Find where the given text appears and provide that cell's center as (X, Y) coordinate. 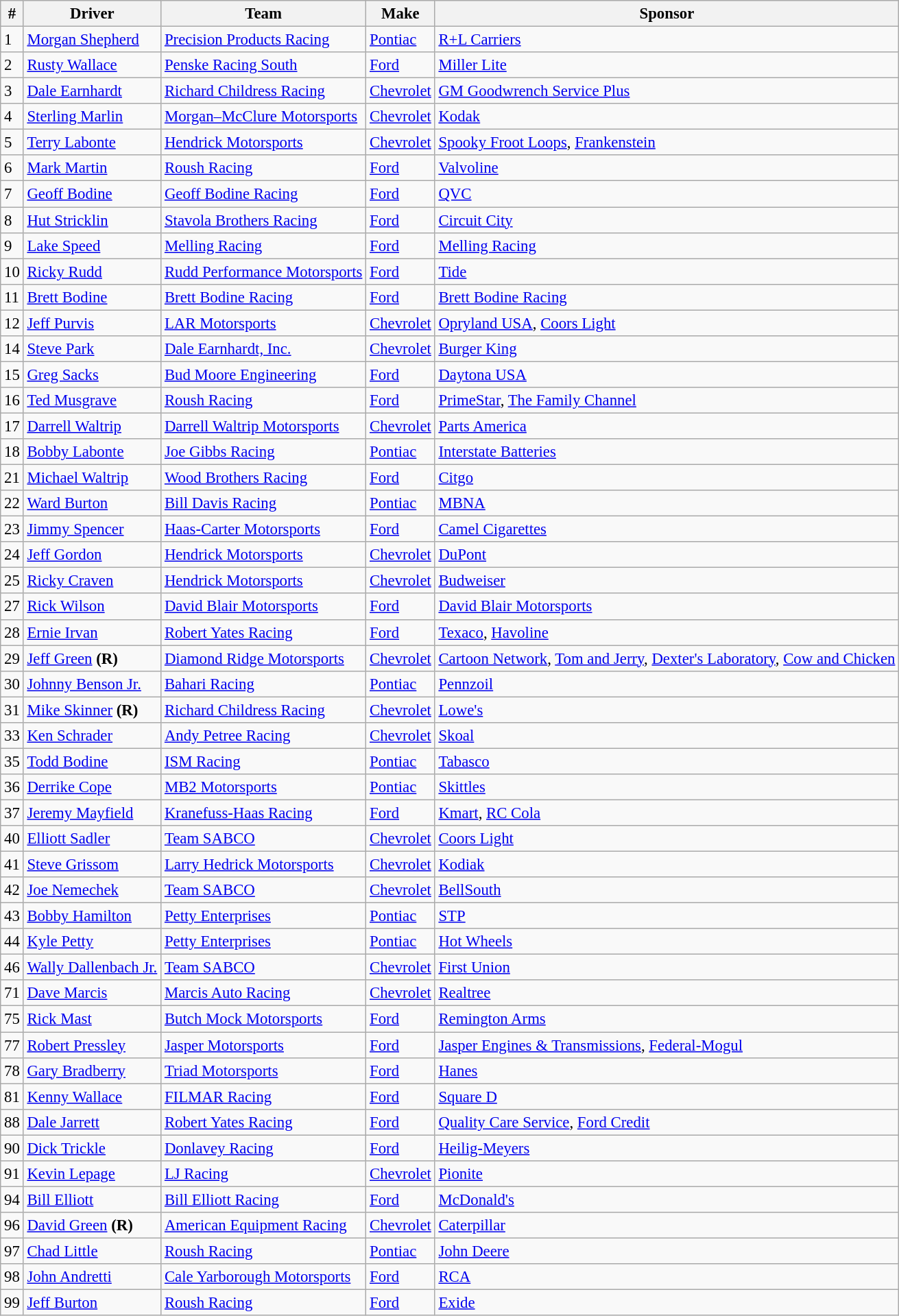
33 (12, 736)
Stavola Brothers Racing (263, 220)
15 (12, 374)
Square D (667, 1097)
Spooky Froot Loops, Frankenstein (667, 143)
Larry Hedrick Motorsports (263, 865)
10 (12, 272)
77 (12, 1045)
STP (667, 916)
Jeremy Mayfield (92, 813)
Butch Mock Motorsports (263, 1019)
Circuit City (667, 220)
91 (12, 1174)
Kevin Lepage (92, 1174)
6 (12, 168)
71 (12, 994)
R+L Carriers (667, 40)
Marcis Auto Racing (263, 994)
Chad Little (92, 1251)
FILMAR Racing (263, 1097)
Jasper Engines & Transmissions, Federal-Mogul (667, 1045)
1 (12, 40)
Kenny Wallace (92, 1097)
5 (12, 143)
RCA (667, 1277)
QVC (667, 194)
Bobby Labonte (92, 452)
Burger King (667, 349)
Kodak (667, 117)
Ted Musgrave (92, 400)
Bill Elliott (92, 1199)
ISM Racing (263, 761)
30 (12, 684)
Cale Yarborough Motorsports (263, 1277)
Ward Burton (92, 503)
Daytona USA (667, 374)
Michael Waltrip (92, 478)
Tide (667, 272)
41 (12, 865)
DuPont (667, 555)
Bill Elliott Racing (263, 1199)
2 (12, 65)
Joe Nemechek (92, 890)
Morgan–McClure Motorsports (263, 117)
Dick Trickle (92, 1148)
Diamond Ridge Motorsports (263, 658)
Exide (667, 1303)
Dale Earnhardt (92, 91)
99 (12, 1303)
MBNA (667, 503)
Precision Products Racing (263, 40)
Quality Care Service, Ford Credit (667, 1122)
12 (12, 323)
11 (12, 297)
First Union (667, 968)
Dale Jarrett (92, 1122)
Bud Moore Engineering (263, 374)
Citgo (667, 478)
46 (12, 968)
Rick Wilson (92, 607)
75 (12, 1019)
Andy Petree Racing (263, 736)
Joe Gibbs Racing (263, 452)
Tabasco (667, 761)
Dale Earnhardt, Inc. (263, 349)
American Equipment Racing (263, 1225)
25 (12, 581)
Rick Mast (92, 1019)
43 (12, 916)
4 (12, 117)
24 (12, 555)
16 (12, 400)
Penske Racing South (263, 65)
Gary Bradberry (92, 1070)
88 (12, 1122)
97 (12, 1251)
Realtree (667, 994)
Driver (92, 14)
Terry Labonte (92, 143)
Parts America (667, 426)
Hot Wheels (667, 942)
Caterpillar (667, 1225)
Darrell Waltrip Motorsports (263, 426)
28 (12, 632)
44 (12, 942)
Elliott Sadler (92, 839)
Heilig-Meyers (667, 1148)
John Andretti (92, 1277)
Johnny Benson Jr. (92, 684)
Rudd Performance Motorsports (263, 272)
Budweiser (667, 581)
27 (12, 607)
23 (12, 529)
Opryland USA, Coors Light (667, 323)
Bahari Racing (263, 684)
Pennzoil (667, 684)
Kmart, RC Cola (667, 813)
Rusty Wallace (92, 65)
14 (12, 349)
94 (12, 1199)
Kranefuss-Haas Racing (263, 813)
John Deere (667, 1251)
Sterling Marlin (92, 117)
Sponsor (667, 14)
Mike Skinner (R) (92, 710)
21 (12, 478)
Jeff Gordon (92, 555)
Greg Sacks (92, 374)
Brett Bodine (92, 297)
Coors Light (667, 839)
Bobby Hamilton (92, 916)
Ken Schrader (92, 736)
Mark Martin (92, 168)
81 (12, 1097)
LJ Racing (263, 1174)
Valvoline (667, 168)
3 (12, 91)
40 (12, 839)
Jeff Burton (92, 1303)
Jasper Motorsports (263, 1045)
Jeff Green (R) (92, 658)
29 (12, 658)
Steve Park (92, 349)
Haas-Carter Motorsports (263, 529)
Ricky Craven (92, 581)
Steve Grissom (92, 865)
Pionite (667, 1174)
Make (400, 14)
Morgan Shepherd (92, 40)
17 (12, 426)
Cartoon Network, Tom and Jerry, Dexter's Laboratory, Cow and Chicken (667, 658)
Lake Speed (92, 246)
Skoal (667, 736)
8 (12, 220)
Triad Motorsports (263, 1070)
7 (12, 194)
37 (12, 813)
Ricky Rudd (92, 272)
Hut Stricklin (92, 220)
78 (12, 1070)
# (12, 14)
35 (12, 761)
PrimeStar, The Family Channel (667, 400)
Kyle Petty (92, 942)
Lowe's (667, 710)
9 (12, 246)
Geoff Bodine Racing (263, 194)
Darrell Waltrip (92, 426)
Skittles (667, 787)
Robert Pressley (92, 1045)
18 (12, 452)
Interstate Batteries (667, 452)
Dave Marcis (92, 994)
Kodiak (667, 865)
MB2 Motorsports (263, 787)
GM Goodwrench Service Plus (667, 91)
BellSouth (667, 890)
Hanes (667, 1070)
42 (12, 890)
90 (12, 1148)
Remington Arms (667, 1019)
Jeff Purvis (92, 323)
Jimmy Spencer (92, 529)
Camel Cigarettes (667, 529)
Team (263, 14)
McDonald's (667, 1199)
Ernie Irvan (92, 632)
Todd Bodine (92, 761)
Miller Lite (667, 65)
98 (12, 1277)
David Green (R) (92, 1225)
22 (12, 503)
Wood Brothers Racing (263, 478)
Derrike Cope (92, 787)
Wally Dallenbach Jr. (92, 968)
36 (12, 787)
Geoff Bodine (92, 194)
LAR Motorsports (263, 323)
Donlavey Racing (263, 1148)
Texaco, Havoline (667, 632)
31 (12, 710)
Bill Davis Racing (263, 503)
96 (12, 1225)
